For the text-containing cell, return its midpoint in (x, y) coordinate format. 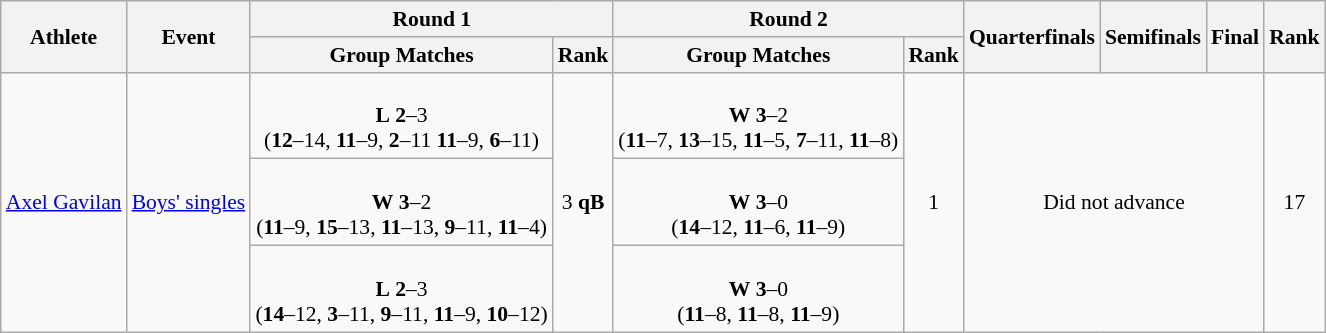
Round 1 (432, 19)
Semifinals (1153, 36)
Event (189, 36)
Final (1235, 36)
Boys' singles (189, 202)
W 3–0 (14–12, 11–6, 11–9) (758, 202)
1 (934, 202)
3 qB (584, 202)
Quarterfinals (1032, 36)
L 2–3 (12–14, 11–9, 2–11 11–9, 6–11) (401, 116)
Round 2 (788, 19)
Athlete (64, 36)
W 3–0 (11–8, 11–8, 11–9) (758, 290)
W 3–2 (11–7, 13–15, 11–5, 7–11, 11–8) (758, 116)
W 3–2 (11–9, 15–13, 11–13, 9–11, 11–4) (401, 202)
Axel Gavilan (64, 202)
L 2–3 (14–12, 3–11, 9–11, 11–9, 10–12) (401, 290)
Did not advance (1114, 202)
17 (1294, 202)
